Return [X, Y] of the center of cell containing provided text 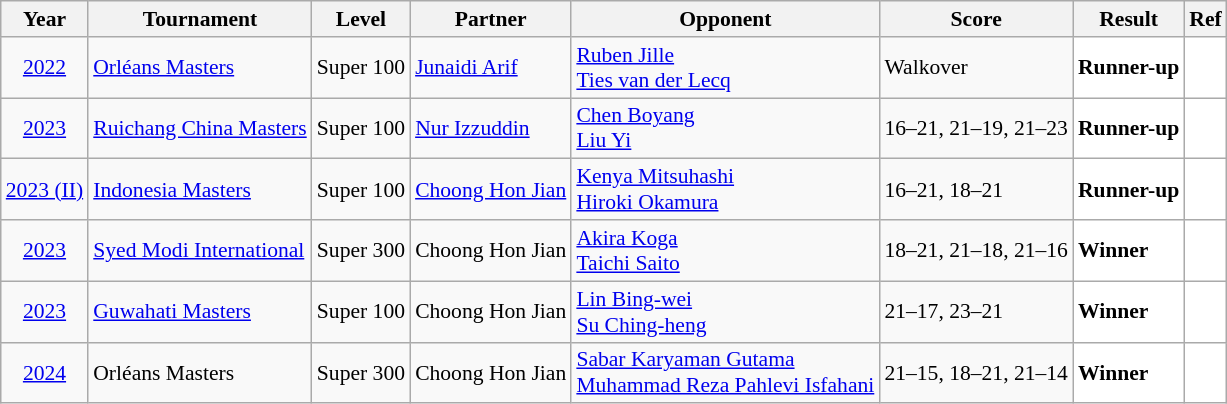
21–17, 23–21 [976, 312]
Syed Modi International [200, 250]
Indonesia Masters [200, 190]
Partner [490, 19]
Kenya Mitsuhashi Hiroki Okamura [725, 190]
Ruben Jille Ties van der Lecq [725, 68]
Nur Izzuddin [490, 128]
Score [976, 19]
Akira Koga Taichi Saito [725, 250]
Chen Boyang Liu Yi [725, 128]
Ref [1205, 19]
18–21, 21–18, 21–16 [976, 250]
2023 (II) [44, 190]
Sabar Karyaman Gutama Muhammad Reza Pahlevi Isfahani [725, 372]
Level [361, 19]
2024 [44, 372]
21–15, 18–21, 21–14 [976, 372]
Result [1128, 19]
Junaidi Arif [490, 68]
Tournament [200, 19]
Walkover [976, 68]
Ruichang China Masters [200, 128]
Opponent [725, 19]
16–21, 21–19, 21–23 [976, 128]
2022 [44, 68]
Lin Bing-wei Su Ching-heng [725, 312]
16–21, 18–21 [976, 190]
Year [44, 19]
Guwahati Masters [200, 312]
